Pinpoint the cell where the given text exists, returning its (X, Y) midpoint coordinate. 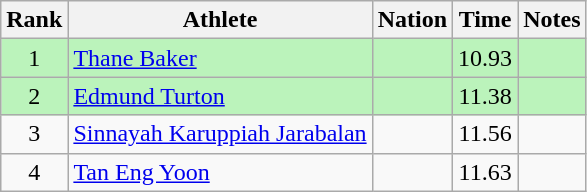
Rank (34, 20)
11.38 (486, 96)
11.63 (486, 172)
11.56 (486, 134)
10.93 (486, 58)
Notes (552, 20)
Athlete (220, 20)
Time (486, 20)
3 (34, 134)
Thane Baker (220, 58)
Tan Eng Yoon (220, 172)
Nation (412, 20)
1 (34, 58)
Edmund Turton (220, 96)
Sinnayah Karuppiah Jarabalan (220, 134)
4 (34, 172)
2 (34, 96)
